Identify which cell holds the provided text, then report its [x, y] central coordinate. 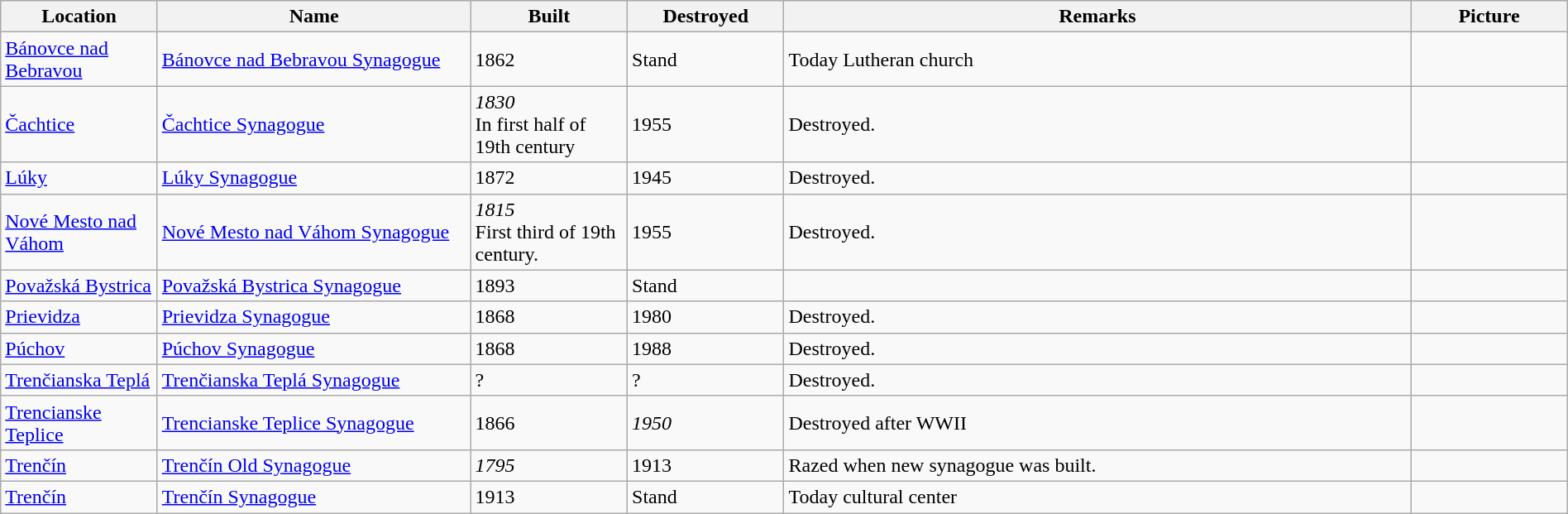
Prievidza Synagogue [314, 317]
Považská Bystrica [79, 286]
1862 [549, 60]
Picture [1489, 17]
Destroyed after WWII [1097, 422]
Remarks [1097, 17]
Púchov [79, 348]
Trencianske Teplice [79, 422]
Trenčín Synagogue [314, 497]
Nové Mesto nad Váhom [79, 232]
Bánovce nad Bebravou [79, 60]
Name [314, 17]
1872 [549, 178]
Location [79, 17]
Destroyed [706, 17]
Razed when new synagogue was built. [1097, 465]
Bánovce nad Bebravou Synagogue [314, 60]
Lúky [79, 178]
Today Lutheran church [1097, 60]
1950 [706, 422]
Považská Bystrica Synagogue [314, 286]
Čachtice Synagogue [314, 124]
1980 [706, 317]
Trenčianska Teplá Synagogue [314, 380]
1945 [706, 178]
Built [549, 17]
Prievidza [79, 317]
Púchov Synagogue [314, 348]
Trencianske Teplice Synagogue [314, 422]
Trenčín Old Synagogue [314, 465]
Today cultural center [1097, 497]
Čachtice [79, 124]
Nové Mesto nad Váhom Synagogue [314, 232]
1988 [706, 348]
1830In first half of 19th century [549, 124]
1815First third of 19th century. [549, 232]
Lúky Synagogue [314, 178]
1795 [549, 465]
1893 [549, 286]
Trenčianska Teplá [79, 380]
1866 [549, 422]
